Scan for the cell matching the given text and deliver its (x, y) coordinate at center. 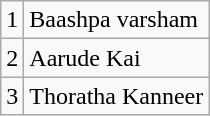
Aarude Kai (116, 58)
2 (12, 58)
Thoratha Kanneer (116, 96)
Baashpa varsham (116, 20)
3 (12, 96)
1 (12, 20)
